Pinpoint the cell where the given text exists, returning its (X, Y) midpoint coordinate. 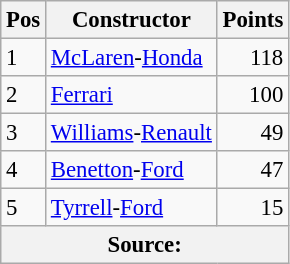
3 (24, 133)
Constructor (132, 20)
49 (252, 133)
4 (24, 170)
47 (252, 170)
15 (252, 208)
100 (252, 95)
McLaren-Honda (132, 58)
Pos (24, 20)
Benetton-Ford (132, 170)
Points (252, 20)
Tyrrell-Ford (132, 208)
Source: (145, 245)
2 (24, 95)
Ferrari (132, 95)
118 (252, 58)
Williams-Renault (132, 133)
1 (24, 58)
5 (24, 208)
